Output the (X, Y) coordinate of the center of the cell containing the given text.  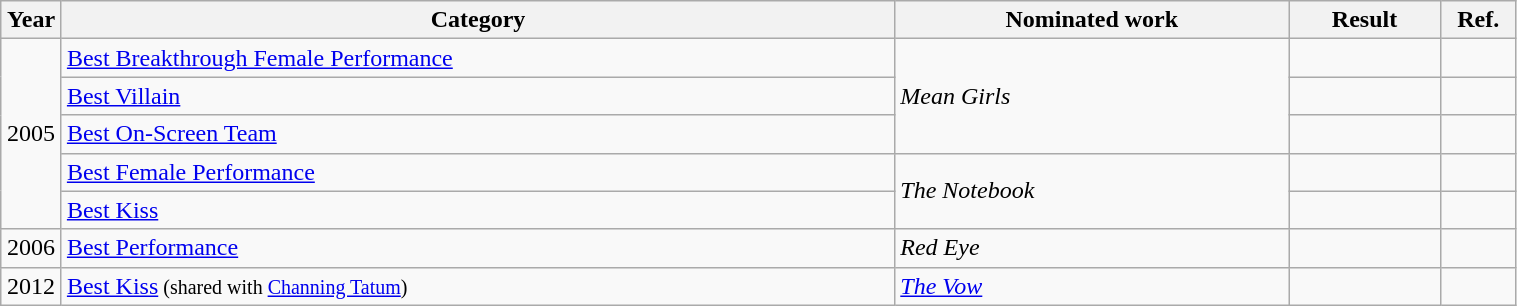
2012 (32, 286)
Best Villain (478, 96)
Nominated work (1092, 20)
Best Kiss (shared with Channing Tatum) (478, 286)
2006 (32, 248)
2005 (32, 134)
Best On-Screen Team (478, 134)
Ref. (1478, 20)
Result (1365, 20)
Mean Girls (1092, 96)
Best Kiss (478, 210)
Best Performance (478, 248)
Best Female Performance (478, 172)
Year (32, 20)
Category (478, 20)
Best Breakthrough Female Performance (478, 58)
The Notebook (1092, 191)
Red Eye (1092, 248)
The Vow (1092, 286)
